Detect which cell encompasses the target text, then output its (X, Y) center coordinate. 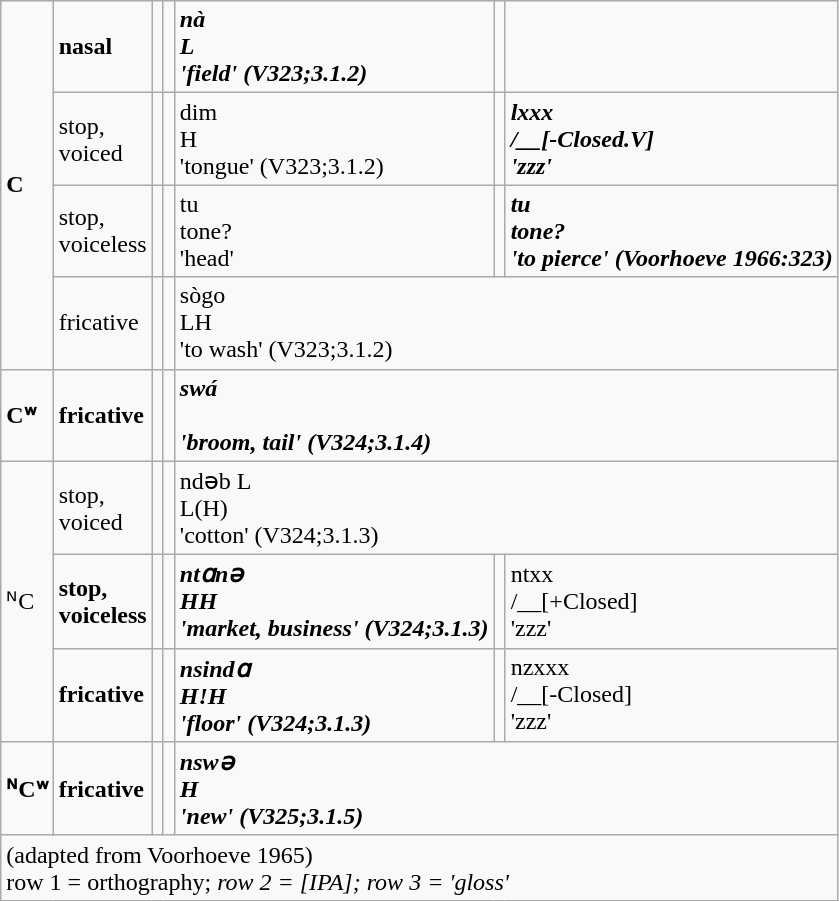
dim H'tongue' (V323;3.1.2) (334, 139)
nsindɑ H!H'floor' (V324;3.1.3) (334, 695)
sògo LH'to wash' (V323;3.1.2) (506, 323)
swá'broom, tail' (V324;3.1.4) (506, 415)
ᴺCʷ (27, 789)
ᴺC (27, 602)
nà L'field' (V323;3.1.2) (334, 47)
ntxx/__[+Closed]'zzz' (672, 602)
C (27, 185)
ntɑnə HH'market, business' (V324;3.1.3) (334, 602)
nzxxx /__[-Closed]'zzz' (672, 695)
Cʷ (27, 415)
ndəb L L(H)'cotton' (V324;3.1.3) (506, 508)
(adapted from Voorhoeve 1965)row 1 = orthography; row 2 = [IPA]; row 3 = 'gloss' (420, 868)
tu tone?'to pierce' (Voorhoeve 1966:323) (672, 231)
tu tone?'head' (334, 231)
nswə H'new' (V325;3.1.5) (506, 789)
nasal (102, 47)
lxxx /__[-Closed.V]'zzz' (672, 139)
